Provide the (X, Y) coordinate of the cell's center where the given text is located.  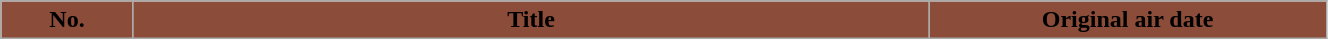
Title (530, 20)
Original air date (1128, 20)
No. (68, 20)
